For the text-containing cell, return its midpoint in (x, y) coordinate format. 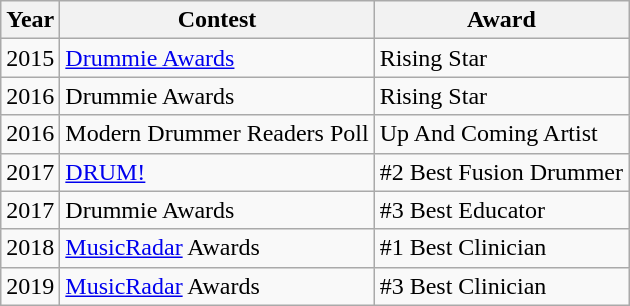
DRUM! (217, 172)
Contest (217, 20)
#2 Best Fusion Drummer (501, 172)
#3 Best Educator (501, 210)
#1 Best Clinician (501, 248)
Year (30, 20)
Award (501, 20)
Up And Coming Artist (501, 134)
Modern Drummer Readers Poll (217, 134)
2015 (30, 58)
2019 (30, 286)
2018 (30, 248)
#3 Best Clinician (501, 286)
